Capture the cell that displays the provided text and extract its [x, y] central coordinate. 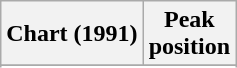
Chart (1991) [72, 34]
Peakposition [189, 34]
